Find where the given text appears and provide that cell's center as (X, Y) coordinate. 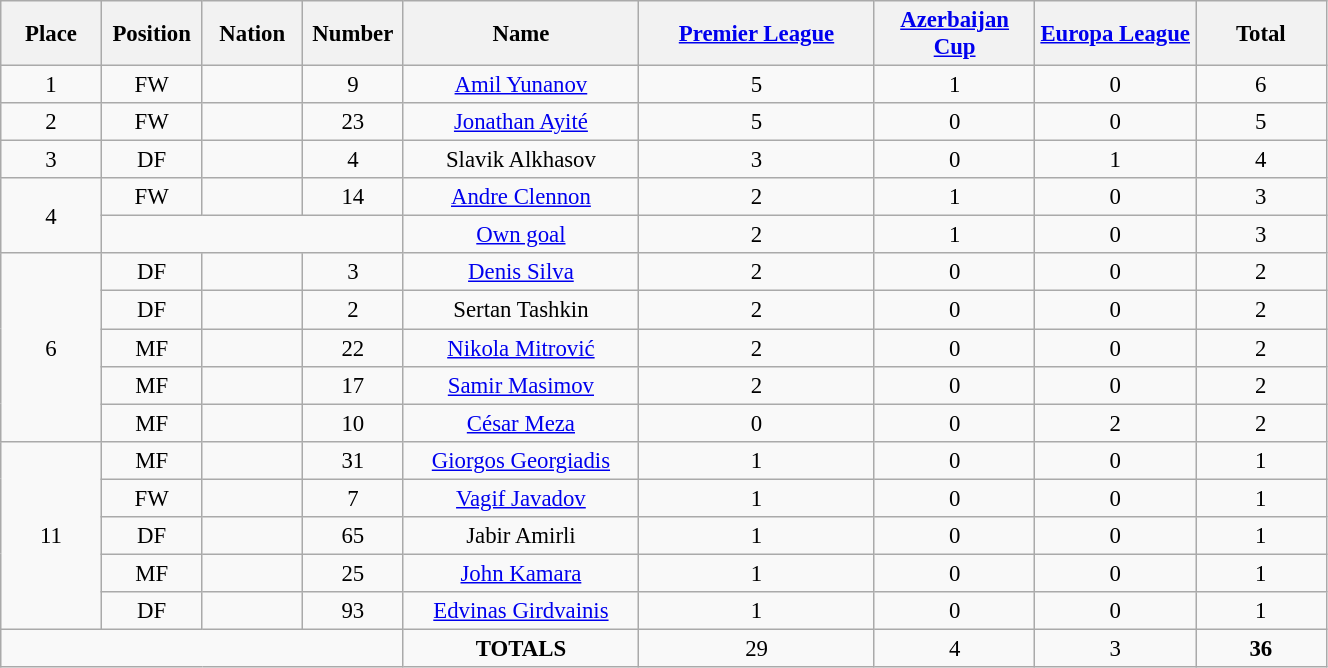
Slavik Alkhasov (521, 160)
Premier League (757, 34)
Vagif Javadov (521, 498)
César Meza (521, 423)
Andre Clennon (521, 197)
17 (354, 385)
29 (757, 648)
Nikola Mitrović (521, 348)
Denis Silva (521, 273)
93 (354, 611)
Name (521, 34)
7 (354, 498)
Giorgos Georgiadis (521, 460)
Samir Masimov (521, 385)
Nation (252, 34)
Edvinas Girdvainis (521, 611)
23 (354, 122)
31 (354, 460)
22 (354, 348)
Azerbaijan Cup (954, 34)
36 (1262, 648)
10 (354, 423)
Europa League (1116, 34)
11 (52, 535)
Jonathan Ayité (521, 122)
Sertan Tashkin (521, 310)
9 (354, 85)
25 (354, 573)
Jabir Amirli (521, 536)
14 (354, 197)
TOTALS (521, 648)
Number (354, 34)
Amil Yunanov (521, 85)
John Kamara (521, 573)
Position (152, 34)
Own goal (521, 235)
Place (52, 34)
65 (354, 536)
Total (1262, 34)
